Return the (x, y) coordinate for the center point of the cell that contains the specified text.  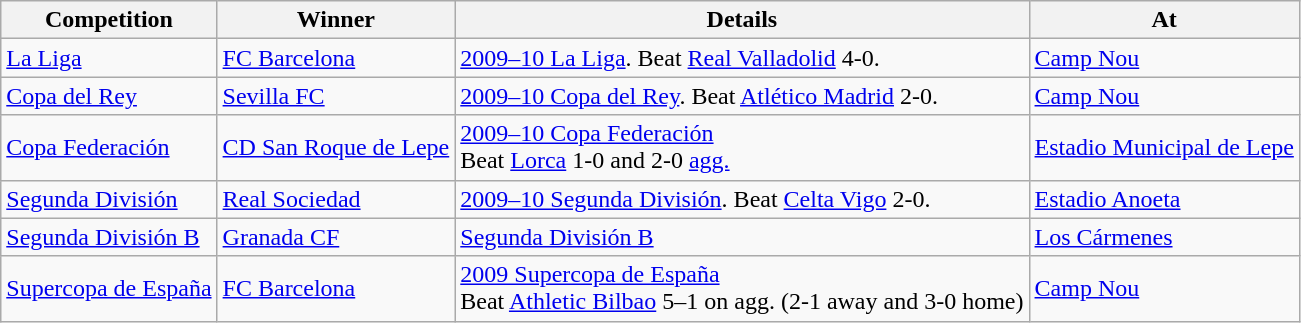
2009–10 Copa del Rey. Beat Atlético Madrid 2-0. (742, 96)
Copa del Rey (109, 96)
Granada CF (336, 237)
Competition (109, 20)
At (1164, 20)
Sevilla FC (336, 96)
Winner (336, 20)
Estadio Anoeta (1164, 199)
2009–10 La Liga. Beat Real Valladolid 4-0. (742, 58)
Estadio Municipal de Lepe (1164, 148)
Real Sociedad (336, 199)
Details (742, 20)
Copa Federación (109, 148)
La Liga (109, 58)
2009–10 Copa FederaciónBeat Lorca 1-0 and 2-0 agg. (742, 148)
2009–10 Segunda División. Beat Celta Vigo 2-0. (742, 199)
2009 Supercopa de EspañaBeat Athletic Bilbao 5–1 on agg. (2-1 away and 3-0 home) (742, 288)
CD San Roque de Lepe (336, 148)
Supercopa de España (109, 288)
Los Cármenes (1164, 237)
Segunda División (109, 199)
